Pinpoint the cell where the given text exists, returning its [x, y] midpoint coordinate. 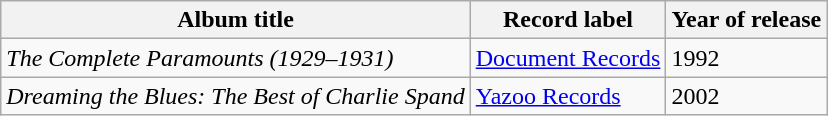
Album title [236, 20]
1992 [746, 58]
Document Records [568, 58]
Dreaming the Blues: The Best of Charlie Spand [236, 96]
The Complete Paramounts (1929–1931) [236, 58]
Yazoo Records [568, 96]
2002 [746, 96]
Year of release [746, 20]
Record label [568, 20]
